Detect which cell encompasses the target text, then output its [x, y] center coordinate. 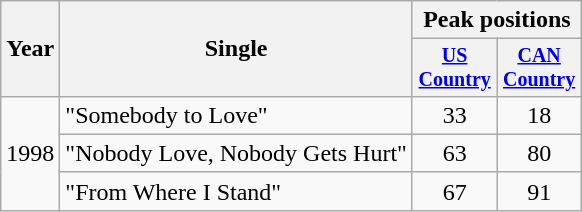
18 [539, 115]
91 [539, 191]
Year [30, 49]
"Nobody Love, Nobody Gets Hurt" [236, 153]
63 [454, 153]
Peak positions [496, 20]
80 [539, 153]
Single [236, 49]
33 [454, 115]
"Somebody to Love" [236, 115]
CAN Country [539, 68]
1998 [30, 153]
US Country [454, 68]
"From Where I Stand" [236, 191]
67 [454, 191]
